Detect which cell encompasses the target text, then output its (x, y) center coordinate. 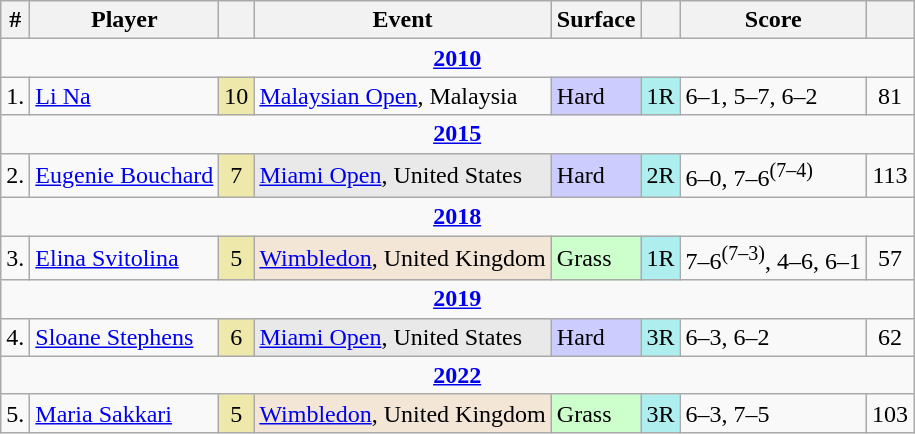
57 (890, 258)
6–0, 7–6(7–4) (773, 176)
1. (16, 96)
113 (890, 176)
Surface (596, 20)
81 (890, 96)
2015 (458, 134)
Score (773, 20)
Player (124, 20)
7–6(7–3), 4–6, 6–1 (773, 258)
Event (402, 20)
2022 (458, 375)
Li Na (124, 96)
2R (660, 176)
10 (236, 96)
Elina Svitolina (124, 258)
3. (16, 258)
2010 (458, 58)
5. (16, 413)
7 (236, 176)
Maria Sakkari (124, 413)
6–3, 6–2 (773, 337)
# (16, 20)
2018 (458, 217)
62 (890, 337)
103 (890, 413)
4. (16, 337)
6–3, 7–5 (773, 413)
6–1, 5–7, 6–2 (773, 96)
2019 (458, 299)
Malaysian Open, Malaysia (402, 96)
Eugenie Bouchard (124, 176)
2. (16, 176)
Sloane Stephens (124, 337)
6 (236, 337)
